Return (x, y) of the center of cell containing provided text 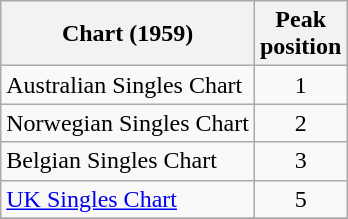
Chart (1959) (128, 34)
Norwegian Singles Chart (128, 123)
2 (300, 123)
3 (300, 161)
5 (300, 199)
Belgian Singles Chart (128, 161)
Peakposition (300, 34)
UK Singles Chart (128, 199)
1 (300, 85)
Australian Singles Chart (128, 85)
